Pinpoint the cell where the given text exists, returning its (x, y) midpoint coordinate. 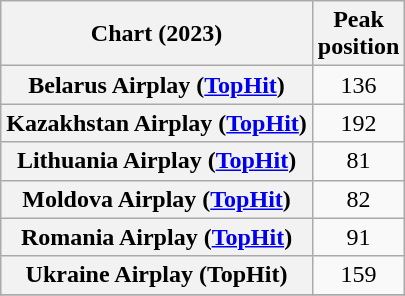
159 (358, 275)
Lithuania Airplay (TopHit) (157, 161)
Kazakhstan Airplay (TopHit) (157, 123)
Ukraine Airplay (TopHit) (157, 275)
82 (358, 199)
91 (358, 237)
Belarus Airplay (TopHit) (157, 85)
Romania Airplay (TopHit) (157, 237)
Moldova Airplay (TopHit) (157, 199)
192 (358, 123)
Chart (2023) (157, 34)
Peakposition (358, 34)
136 (358, 85)
81 (358, 161)
